Identify which cell holds the provided text, then report its [X, Y] central coordinate. 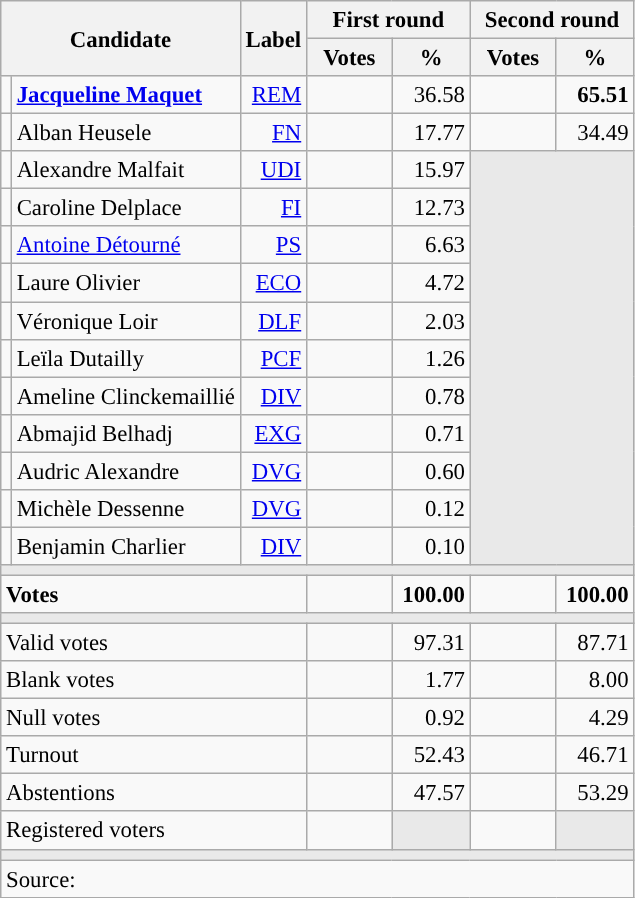
FN [273, 133]
First round [389, 20]
65.51 [595, 95]
87.71 [595, 643]
Audric Alexandre [126, 471]
52.43 [431, 755]
47.57 [431, 793]
4.72 [431, 283]
15.97 [431, 170]
Candidate [120, 38]
Abstentions [154, 793]
0.60 [431, 471]
Turnout [154, 755]
Label [273, 38]
0.12 [431, 509]
REM [273, 95]
97.31 [431, 643]
EXG [273, 433]
Antoine Détourné [126, 245]
53.29 [595, 793]
Jacqueline Maquet [126, 95]
PS [273, 245]
Blank votes [154, 680]
17.77 [431, 133]
Valid votes [154, 643]
Ameline Clinckemaillié [126, 396]
PCF [273, 358]
Alexandre Malfait [126, 170]
0.71 [431, 433]
Abmajid Belhadj [126, 433]
Second round [552, 20]
12.73 [431, 208]
Caroline Delplace [126, 208]
1.77 [431, 680]
UDI [273, 170]
6.63 [431, 245]
34.49 [595, 133]
36.58 [431, 95]
Benjamin Charlier [126, 546]
4.29 [595, 718]
2.03 [431, 321]
Michèle Dessenne [126, 509]
1.26 [431, 358]
Leïla Dutailly [126, 358]
Registered voters [154, 831]
DLF [273, 321]
Source: [318, 879]
Null votes [154, 718]
8.00 [595, 680]
Laure Olivier [126, 283]
Alban Heusele [126, 133]
Véronique Loir [126, 321]
0.10 [431, 546]
46.71 [595, 755]
FI [273, 208]
0.78 [431, 396]
ECO [273, 283]
0.92 [431, 718]
